Locate the cell with the specified text and output its (x, y) center coordinate. 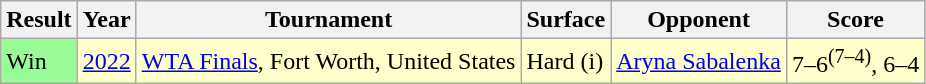
Aryna Sabalenka (699, 62)
Opponent (699, 20)
Result (39, 20)
Hard (i) (566, 62)
Score (855, 20)
7–6(7–4), 6–4 (855, 62)
Win (39, 62)
Year (106, 20)
2022 (106, 62)
Surface (566, 20)
WTA Finals, Fort Worth, United States (328, 62)
Tournament (328, 20)
